Detect which cell encompasses the target text, then output its (X, Y) center coordinate. 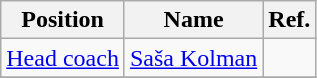
Head coach (63, 58)
Ref. (290, 20)
Name (193, 20)
Saša Kolman (193, 58)
Position (63, 20)
